Capture the cell that displays the provided text and extract its [X, Y] central coordinate. 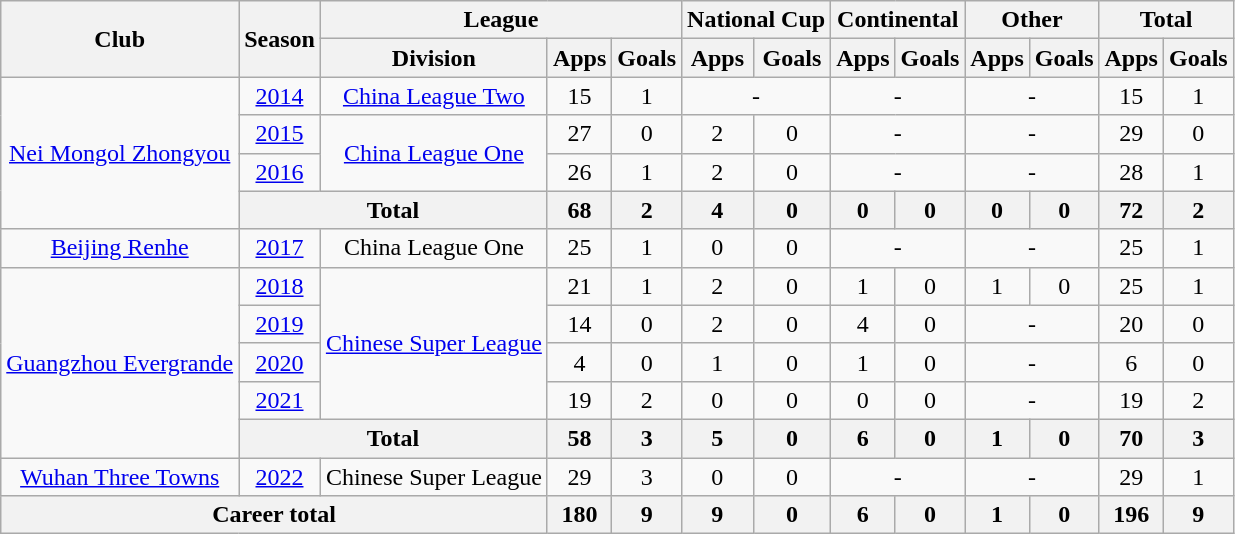
2015 [280, 134]
180 [579, 515]
Club [120, 39]
28 [1131, 172]
Guangzhou Evergrande [120, 362]
26 [579, 172]
2014 [280, 96]
2016 [280, 172]
68 [579, 210]
20 [1131, 324]
2020 [280, 362]
Season [280, 39]
70 [1131, 438]
196 [1131, 515]
Wuhan Three Towns [120, 477]
Career total [274, 515]
14 [579, 324]
Continental [898, 20]
Division [434, 58]
Beijing Renhe [120, 248]
China League Two [434, 96]
2017 [280, 248]
2022 [280, 477]
21 [579, 286]
2021 [280, 400]
National Cup [756, 20]
27 [579, 134]
72 [1131, 210]
League [500, 20]
2019 [280, 324]
2018 [280, 286]
58 [579, 438]
5 [718, 438]
Nei Mongol Zhongyou [120, 153]
Other [1032, 20]
